Detect which cell encompasses the target text, then output its (X, Y) center coordinate. 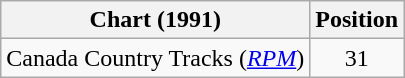
Canada Country Tracks (RPM) (156, 58)
Position (357, 20)
Chart (1991) (156, 20)
31 (357, 58)
